Determine the (x, y) coordinate at the center of the cell enclosing the given text.  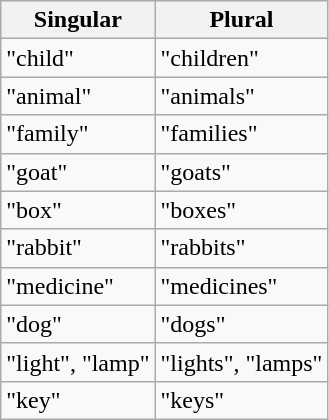
"key" (78, 400)
"goats" (242, 172)
"child" (78, 58)
"boxes" (242, 210)
"medicine" (78, 286)
"dog" (78, 324)
"lights", "lamps" (242, 362)
"families" (242, 134)
"medicines" (242, 286)
"rabbit" (78, 248)
"keys" (242, 400)
"dogs" (242, 324)
"animals" (242, 96)
"family" (78, 134)
"children" (242, 58)
"light", "lamp" (78, 362)
"animal" (78, 96)
"rabbits" (242, 248)
Plural (242, 20)
"box" (78, 210)
"goat" (78, 172)
Singular (78, 20)
